Return the [x, y] coordinate for the center point of the cell that contains the specified text.  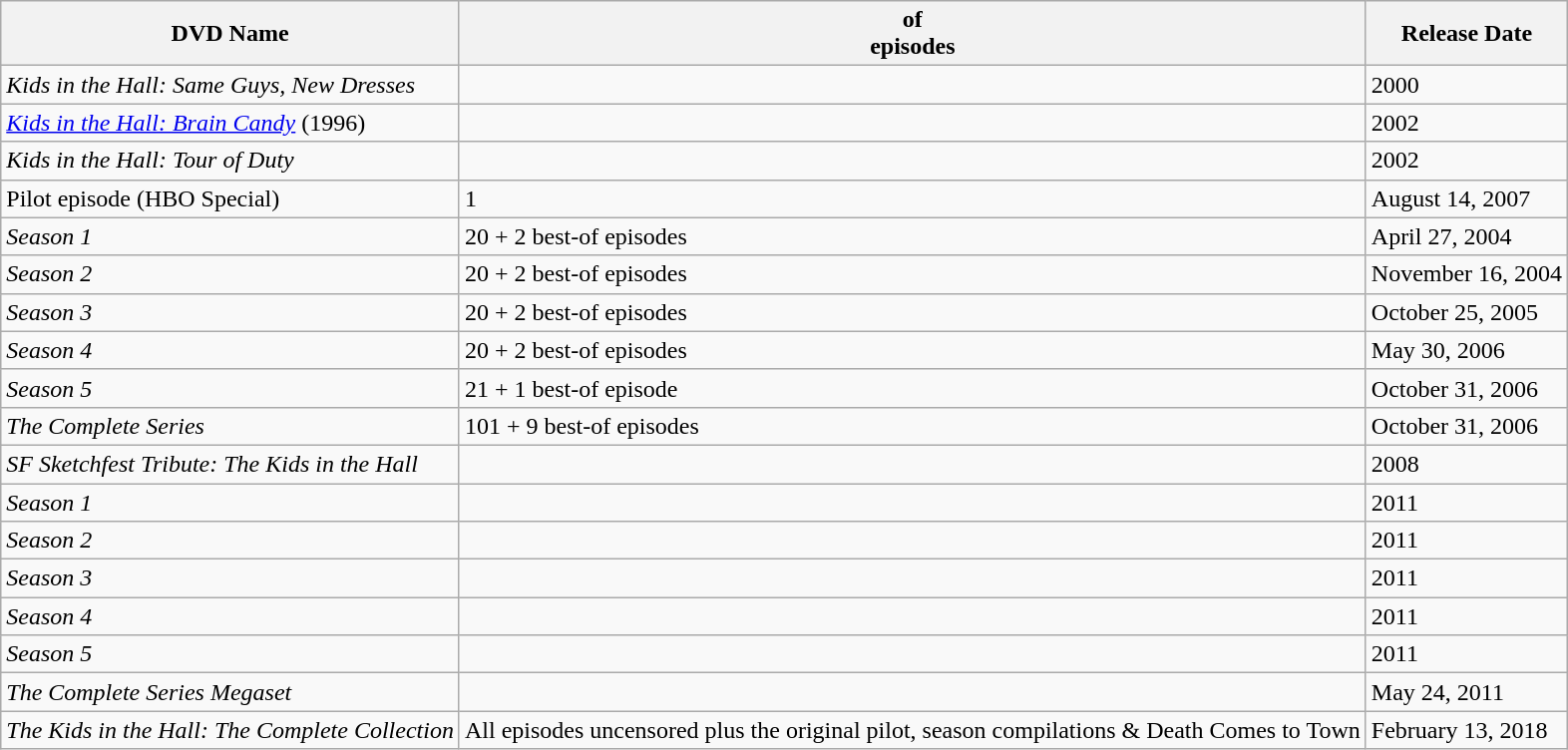
August 14, 2007 [1466, 198]
The Kids in the Hall: The Complete Collection [230, 730]
2000 [1466, 85]
November 16, 2004 [1466, 274]
May 24, 2011 [1466, 692]
May 30, 2006 [1466, 350]
Kids in the Hall: Tour of Duty [230, 161]
21 + 1 best-of episode [912, 388]
2008 [1466, 464]
ofepisodes [912, 34]
DVD Name [230, 34]
April 27, 2004 [1466, 236]
1 [912, 198]
All episodes uncensored plus the original pilot, season compilations & Death Comes to Town [912, 730]
SF Sketchfest Tribute: The Kids in the Hall [230, 464]
Pilot episode (HBO Special) [230, 198]
Kids in the Hall: Brain Candy (1996) [230, 123]
The Complete Series Megaset [230, 692]
101 + 9 best-of episodes [912, 426]
October 25, 2005 [1466, 312]
The Complete Series [230, 426]
Release Date [1466, 34]
February 13, 2018 [1466, 730]
Kids in the Hall: Same Guys, New Dresses [230, 85]
